Pinpoint the cell where the given text exists, returning its (X, Y) midpoint coordinate. 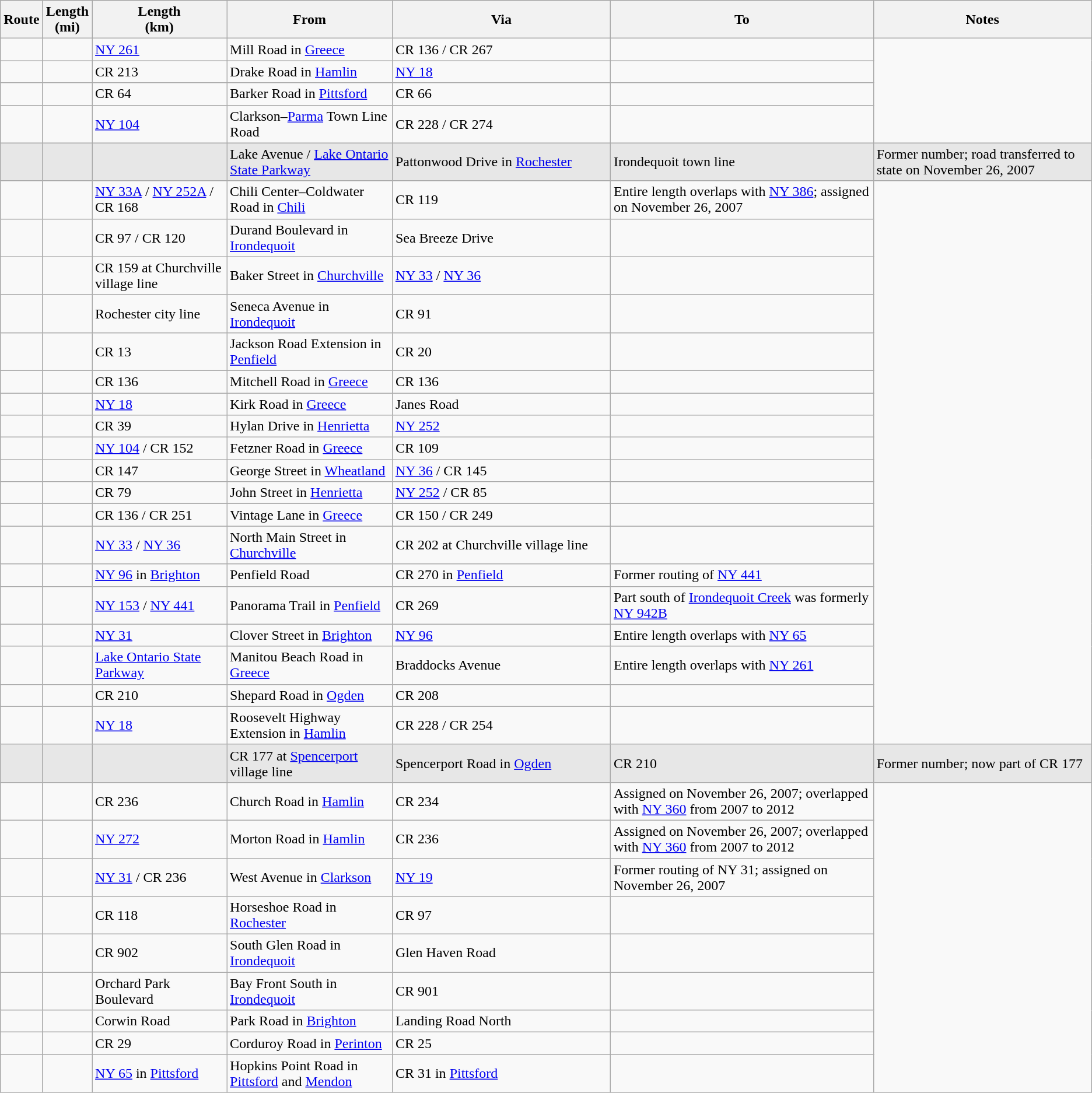
Mill Road in Greece (310, 50)
CR 136 / CR 251 (160, 515)
Drake Road in Hamlin (310, 72)
Baker Street in Churchville (310, 275)
CR 79 (160, 493)
NY 36 / CR 145 (501, 471)
Lake Ontario State Parkway (160, 665)
Manitou Beach Road in Greece (310, 665)
Bay Front South in Irondequoit (310, 992)
Irondequoit town line (742, 162)
Church Road in Hamlin (310, 801)
Janes Road (501, 404)
CR 97 (501, 916)
CR 213 (160, 72)
Former number; now part of CR 177 (982, 763)
NY 252 (501, 426)
CR 109 (501, 449)
Hopkins Point Road in Pittsford and Mendon (310, 1073)
Length(mi) (67, 20)
Morton Road in Hamlin (310, 839)
Mitchell Road in Greece (310, 381)
CR 25 (501, 1043)
Orchard Park Boulevard (160, 992)
Durand Boulevard in Irondequoit (310, 238)
CR 270 in Penfield (501, 575)
Entire length overlaps with NY 261 (742, 665)
NY 261 (160, 50)
CR 136 / CR 267 (501, 50)
NY 96 (501, 635)
CR 208 (501, 695)
Kirk Road in Greece (310, 404)
Entire length overlaps with NY 65 (742, 635)
Roosevelt Highway Extension in Hamlin (310, 726)
West Avenue in Clarkson (310, 877)
Rochester city line (160, 314)
CR 39 (160, 426)
Lake Avenue / Lake Ontario State Parkway (310, 162)
NY 104 / CR 152 (160, 449)
Hylan Drive in Henrietta (310, 426)
Entire length overlaps with NY 386; assigned on November 26, 2007 (742, 199)
Glen Haven Road (501, 953)
Notes (982, 20)
Sea Breeze Drive (501, 238)
George Street in Wheatland (310, 471)
North Main Street in Churchville (310, 545)
NY 31 (160, 635)
Former routing of NY 31; assigned on November 26, 2007 (742, 877)
Via (501, 20)
Park Road in Brighton (310, 1021)
Horseshoe Road in Rochester (310, 916)
NY 153 / NY 441 (160, 605)
CR 20 (501, 351)
CR 66 (501, 94)
NY 272 (160, 839)
NY 96 in Brighton (160, 575)
Chili Center–Coldwater Road in Chili (310, 199)
CR 91 (501, 314)
Fetzner Road in Greece (310, 449)
CR 119 (501, 199)
CR 29 (160, 1043)
NY 252 / CR 85 (501, 493)
CR 97 / CR 120 (160, 238)
CR 150 / CR 249 (501, 515)
Vintage Lane in Greece (310, 515)
CR 269 (501, 605)
Shepard Road in Ogden (310, 695)
Spencerport Road in Ogden (501, 763)
Braddocks Avenue (501, 665)
CR 177 at Spencerport village line (310, 763)
CR 13 (160, 351)
CR 202 at Churchville village line (501, 545)
CR 901 (501, 992)
John Street in Henrietta (310, 493)
CR 228 / CR 274 (501, 124)
Corduroy Road in Perinton (310, 1043)
CR 118 (160, 916)
Length(km) (160, 20)
Panorama Trail in Penfield (310, 605)
CR 902 (160, 953)
Part south of Irondequoit Creek was formerly NY 942B (742, 605)
CR 31 in Pittsford (501, 1073)
CR 159 at Churchville village line (160, 275)
CR 228 / CR 254 (501, 726)
South Glen Road in Irondequoit (310, 953)
From (310, 20)
NY 31 / CR 236 (160, 877)
CR 147 (160, 471)
Barker Road in Pittsford (310, 94)
Former routing of NY 441 (742, 575)
Clover Street in Brighton (310, 635)
To (742, 20)
Clarkson–Parma Town Line Road (310, 124)
Pattonwood Drive in Rochester (501, 162)
NY 104 (160, 124)
Landing Road North (501, 1021)
NY 33A / NY 252A / CR 168 (160, 199)
Corwin Road (160, 1021)
Former number; road transferred to state on November 26, 2007 (982, 162)
CR 64 (160, 94)
NY 19 (501, 877)
Penfield Road (310, 575)
Seneca Avenue in Irondequoit (310, 314)
NY 65 in Pittsford (160, 1073)
Jackson Road Extension in Penfield (310, 351)
Route (22, 20)
CR 234 (501, 801)
